Locate the cell with the specified text and output its (X, Y) center coordinate. 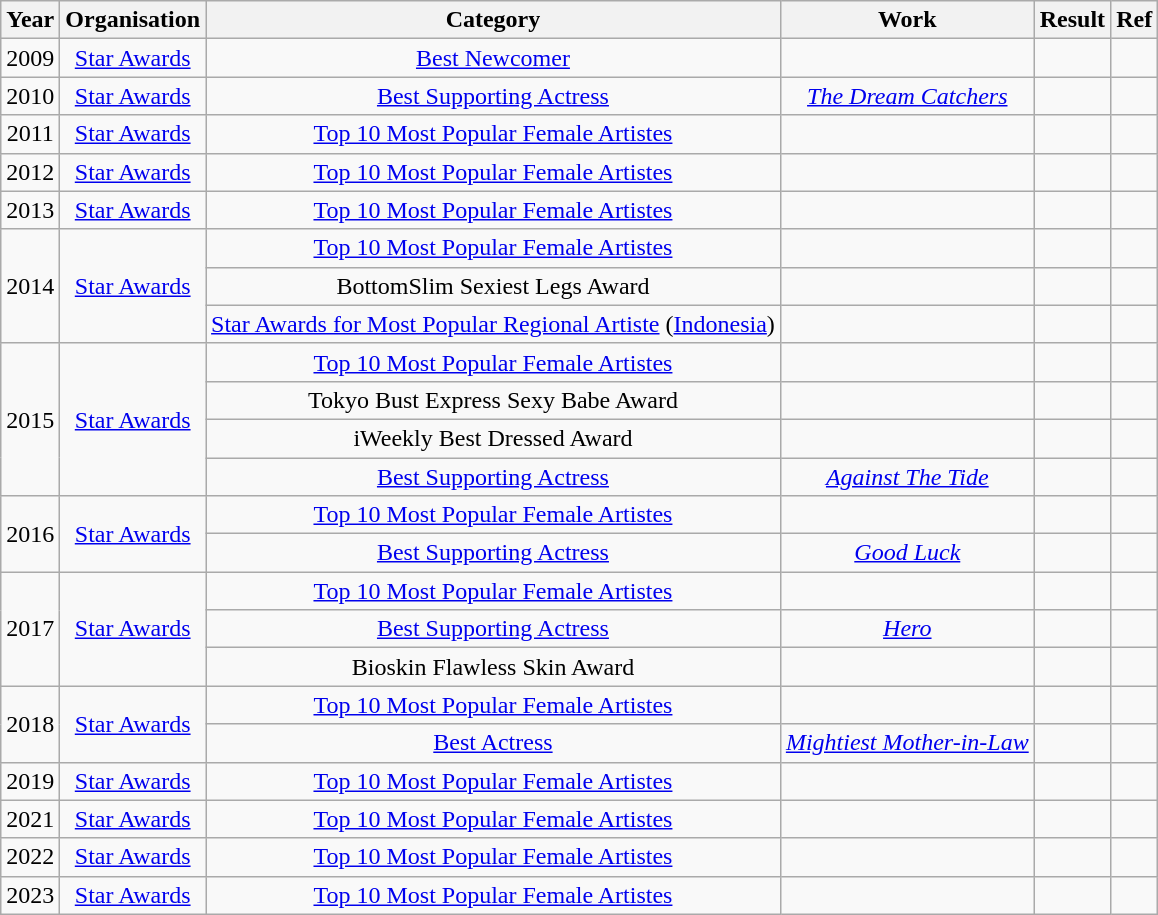
Mightiest Mother-in-Law (907, 743)
2019 (30, 781)
Tokyo Bust Express Sexy Babe Award (494, 400)
Best Actress (494, 743)
2009 (30, 58)
Bioskin Flawless Skin Award (494, 667)
2016 (30, 534)
2018 (30, 724)
2012 (30, 172)
2011 (30, 134)
Category (494, 20)
Ref (1134, 20)
2014 (30, 286)
BottomSlim Sexiest Legs Award (494, 286)
Year (30, 20)
Against The Tide (907, 477)
2013 (30, 210)
iWeekly Best Dressed Award (494, 438)
Work (907, 20)
Result (1072, 20)
The Dream Catchers (907, 96)
2017 (30, 629)
2015 (30, 419)
Star Awards for Most Popular Regional Artiste (Indonesia) (494, 324)
Organisation (133, 20)
2010 (30, 96)
Good Luck (907, 553)
Hero (907, 629)
2021 (30, 819)
Best Newcomer (494, 58)
2022 (30, 857)
2023 (30, 895)
